From the cell containing the given text, extract its center point as (x, y) coordinate. 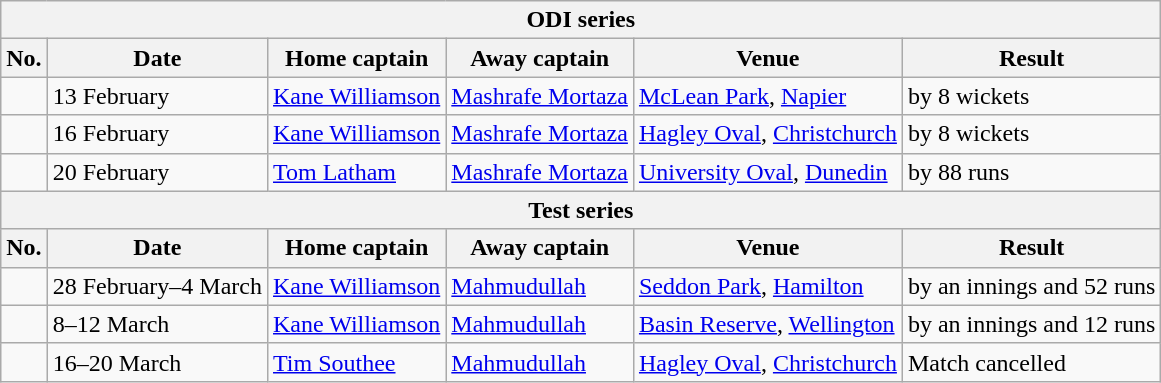
ODI series (581, 20)
by an innings and 52 runs (1031, 286)
by an innings and 12 runs (1031, 324)
Seddon Park, Hamilton (768, 286)
16 February (157, 134)
by 88 runs (1031, 172)
Match cancelled (1031, 362)
13 February (157, 96)
8–12 March (157, 324)
16–20 March (157, 362)
Basin Reserve, Wellington (768, 324)
Test series (581, 210)
Tim Southee (356, 362)
20 February (157, 172)
University Oval, Dunedin (768, 172)
28 February–4 March (157, 286)
Tom Latham (356, 172)
McLean Park, Napier (768, 96)
